Scan for the cell matching the given text and deliver its (x, y) coordinate at center. 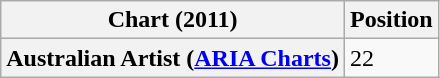
Australian Artist (ARIA Charts) (173, 58)
Chart (2011) (173, 20)
22 (391, 58)
Position (391, 20)
